Scan for the cell matching the given text and deliver its [x, y] coordinate at center. 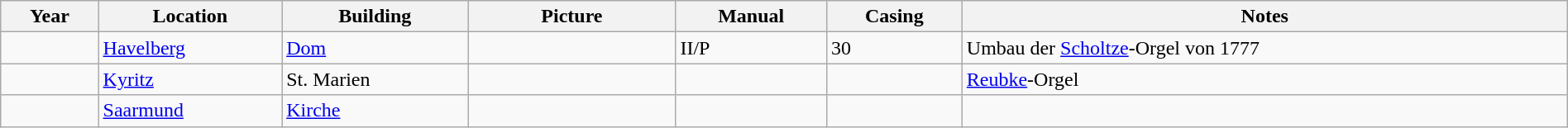
Kirche [375, 111]
Havelberg [190, 48]
Reubke-Orgel [1264, 79]
Picture [572, 17]
30 [894, 48]
Dom [375, 48]
Location [190, 17]
II/P [751, 48]
Manual [751, 17]
Kyritz [190, 79]
Year [50, 17]
Notes [1264, 17]
Casing [894, 17]
Umbau der Scholtze-Orgel von 1777 [1264, 48]
Building [375, 17]
Saarmund [190, 111]
St. Marien [375, 79]
